Output the [X, Y] coordinate of the center of the cell containing the given text.  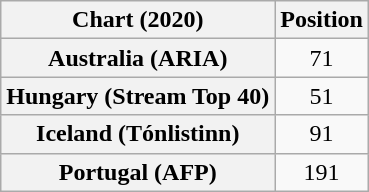
91 [322, 134]
191 [322, 172]
Chart (2020) [138, 20]
Portugal (AFP) [138, 172]
Hungary (Stream Top 40) [138, 96]
51 [322, 96]
Australia (ARIA) [138, 58]
Position [322, 20]
71 [322, 58]
Iceland (Tónlistinn) [138, 134]
